Pinpoint the cell where the given text exists, returning its (X, Y) midpoint coordinate. 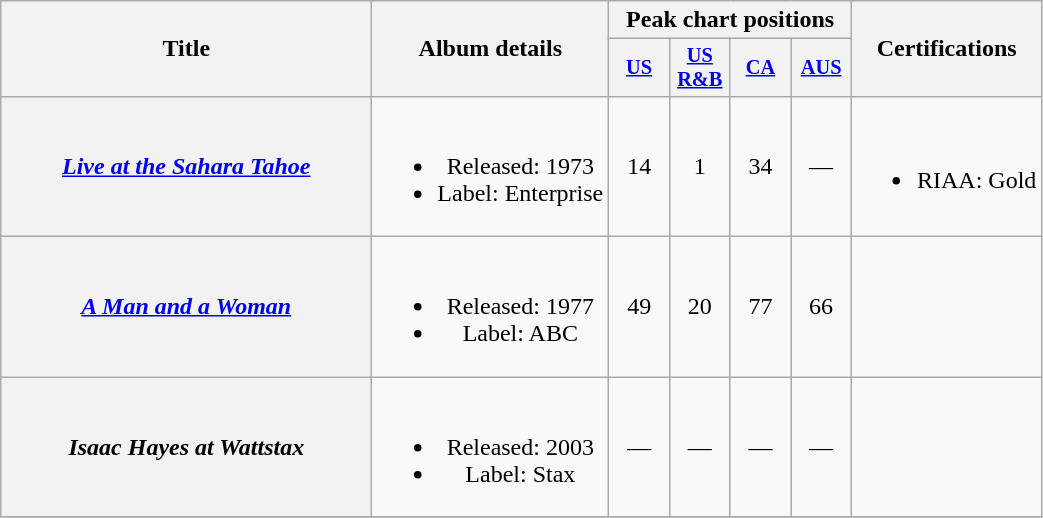
Album details (490, 49)
Released: 1977Label: ABC (490, 307)
14 (640, 166)
Peak chart positions (730, 20)
Live at the Sahara Tahoe (186, 166)
34 (760, 166)
Certifications (946, 49)
RIAA: Gold (946, 166)
1 (700, 166)
USR&B (700, 68)
Released: 2003Label: Stax (490, 447)
AUS (822, 68)
CA (760, 68)
20 (700, 307)
Released: 1973Label: Enterprise (490, 166)
US (640, 68)
A Man and a Woman (186, 307)
49 (640, 307)
77 (760, 307)
66 (822, 307)
Isaac Hayes at Wattstax (186, 447)
Title (186, 49)
